Provide the [x, y] coordinate of the cell's center where the given text is located.  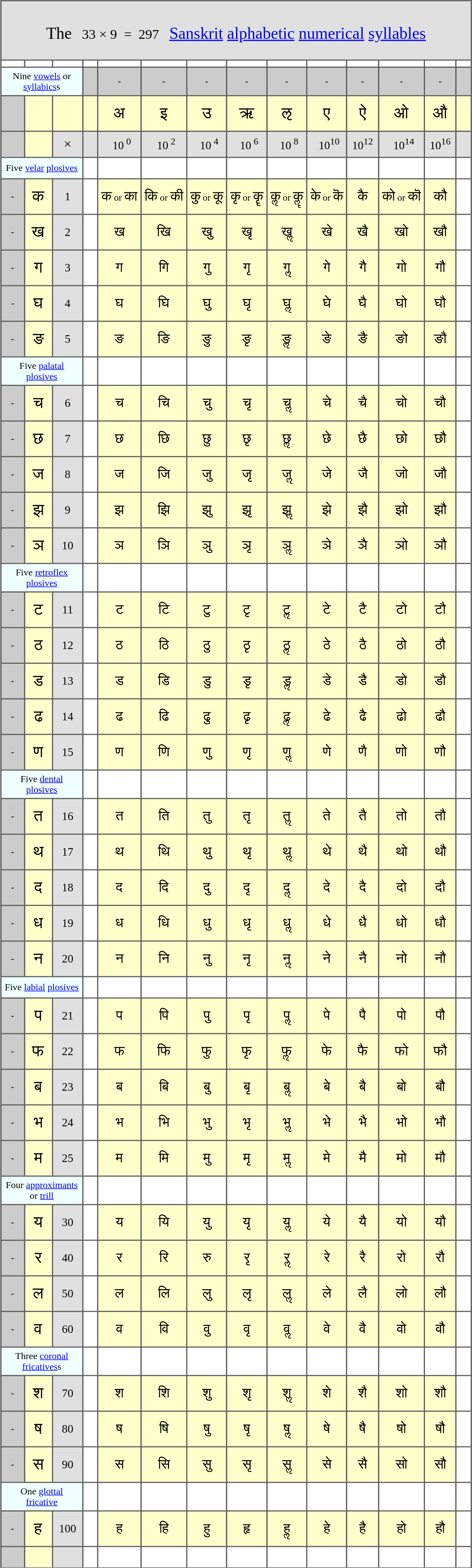
दौ [440, 887]
9 [68, 510]
ओ [402, 113]
ठु [207, 645]
लु [207, 1293]
डौ [440, 681]
घु [207, 303]
ले [327, 1293]
ति [164, 816]
ढु [207, 716]
धृ [247, 923]
धौ [440, 923]
ठौ [440, 645]
1 [68, 196]
तो [402, 816]
गि [164, 268]
धु [207, 923]
कु or कू [207, 196]
2 [68, 232]
भै [363, 1122]
भौ [440, 1122]
इ [164, 113]
धै [363, 923]
ठो [402, 645]
झु [207, 510]
णु [207, 752]
षौ [440, 1429]
धॢ [287, 923]
घॢ [287, 303]
ऐ [363, 113]
7 [68, 439]
रृ [247, 1258]
70 [68, 1393]
बे [327, 1087]
तु [207, 816]
ढो [402, 716]
10 4 [207, 144]
ङै [363, 339]
दॢ [287, 887]
छि [164, 439]
हो [402, 1528]
खै [363, 232]
Five dental plosives [42, 784]
पृ [247, 1016]
ढॢ [287, 716]
षु [207, 1429]
सृ [247, 1464]
थे [327, 852]
10 [68, 545]
णि [164, 752]
ञो [402, 545]
णृ [247, 752]
नौ [440, 959]
शॢ [287, 1393]
पौ [440, 1016]
पु [207, 1016]
घो [402, 303]
चु [207, 403]
16 [68, 816]
1012 [363, 144]
फै [363, 1051]
बि [164, 1087]
चै [363, 403]
फि [164, 1051]
दृ [247, 887]
1010 [327, 144]
गु [207, 268]
24 [68, 1122]
मॢ [287, 1158]
23 [68, 1087]
1014 [402, 144]
यॢ [287, 1222]
21 [68, 1016]
दो [402, 887]
ङो [402, 339]
षि [164, 1429]
जॢ [287, 474]
ङु [207, 339]
तॢ [287, 816]
उ [207, 113]
वु [207, 1329]
षो [402, 1429]
घौ [440, 303]
शै [363, 1393]
कौ [440, 196]
छे [327, 439]
खॢ [287, 232]
ङौ [440, 339]
खु [207, 232]
बु [207, 1087]
फे [327, 1051]
10 0 [119, 144]
गो [402, 268]
वो [402, 1329]
वे [327, 1329]
गे [327, 268]
11 [68, 609]
Five velar plosives [42, 168]
थु [207, 852]
17 [68, 852]
थि [164, 852]
ठॢ [287, 645]
सॢ [287, 1464]
षै [363, 1429]
लो [402, 1293]
तै [363, 816]
लै [363, 1293]
गॢ [287, 268]
Five palatal plosives [42, 371]
हॢ [287, 1528]
के or कॆ [327, 196]
झृ [247, 510]
छृ [247, 439]
× [68, 144]
यै [363, 1222]
दु [207, 887]
नो [402, 959]
छो [402, 439]
छॢ [287, 439]
अ [119, 113]
घृ [247, 303]
थो [402, 852]
ञि [164, 545]
णॢ [287, 752]
गै [363, 268]
ङॢ [287, 339]
90 [68, 1464]
ढृ [247, 716]
फृ [247, 1051]
बै [363, 1087]
5 [68, 339]
ञै [363, 545]
रौ [440, 1258]
बो [402, 1087]
कि or की [164, 196]
षे [327, 1429]
को or कॊ [402, 196]
झो [402, 510]
चे [327, 403]
नै [363, 959]
सो [402, 1464]
पै [363, 1016]
जौ [440, 474]
कै [363, 196]
पि [164, 1016]
हौ [440, 1528]
13 [68, 681]
भु [207, 1122]
दि [164, 887]
12 [68, 645]
डॢ [287, 681]
ञे [327, 545]
शे [327, 1393]
जो [402, 474]
शु [207, 1393]
यि [164, 1222]
18 [68, 887]
वृ [247, 1329]
दै [363, 887]
रै [363, 1258]
टृ [247, 609]
भॢ [287, 1122]
लॢ [287, 1293]
पे [327, 1016]
बॢ [287, 1087]
80 [68, 1429]
खौ [440, 232]
ठे [327, 645]
वौ [440, 1329]
पो [402, 1016]
ढे [327, 716]
फो [402, 1051]
ञौ [440, 545]
रु [207, 1258]
नॢ [287, 959]
तृ [247, 816]
दे [327, 887]
Three coronal fricativess [42, 1361]
ठृ [247, 645]
भि [164, 1122]
3 [68, 268]
धे [327, 923]
10 8 [287, 144]
ए [327, 113]
धि [164, 923]
ढि [164, 716]
भे [327, 1122]
कृ or कॄ [247, 196]
शृ [247, 1393]
चि [164, 403]
डे [327, 681]
जृ [247, 474]
60 [68, 1329]
नि [164, 959]
झॢ [287, 510]
सु [207, 1464]
डै [363, 681]
छौ [440, 439]
जु [207, 474]
टो [402, 609]
ञृ [247, 545]
हु [207, 1528]
थौ [440, 852]
Five retroflex plosives [42, 577]
शौ [440, 1393]
लृ [247, 1293]
चॢ [287, 403]
छु [207, 439]
झै [363, 510]
बृ [247, 1087]
वि [164, 1329]
डो [402, 681]
Four approximants or trill [42, 1190]
मु [207, 1158]
25 [68, 1158]
ये [327, 1222]
ऌ [287, 113]
यृ [247, 1222]
टौ [440, 609]
20 [68, 959]
ढै [363, 716]
लौ [440, 1293]
टै [363, 609]
डृ [247, 681]
शि [164, 1393]
4 [68, 303]
मि [164, 1158]
वॢ [287, 1329]
गृ [247, 268]
मृ [247, 1158]
फु [207, 1051]
धो [402, 923]
थृ [247, 852]
णे [327, 752]
फौ [440, 1051]
खि [164, 232]
झौ [440, 510]
सै [363, 1464]
शो [402, 1393]
ठै [363, 645]
बौ [440, 1087]
है [363, 1528]
जै [363, 474]
22 [68, 1051]
10 6 [247, 144]
औ [440, 113]
ङि [164, 339]
खो [402, 232]
ऋ [247, 113]
णो [402, 752]
घे [327, 303]
One glottal fricative [42, 1496]
णौ [440, 752]
चो [402, 403]
थॢ [287, 852]
ङृ [247, 339]
मे [327, 1158]
100 [68, 1528]
ने [327, 959]
रे [327, 1258]
वै [363, 1329]
जि [164, 474]
फॢ [287, 1051]
णै [363, 752]
50 [68, 1293]
नु [207, 959]
ञु [207, 545]
यु [207, 1222]
यो [402, 1222]
भो [402, 1122]
ते [327, 816]
मौ [440, 1158]
10 2 [164, 144]
ङे [327, 339]
लि [164, 1293]
नृ [247, 959]
19 [68, 923]
15 [68, 752]
यौ [440, 1222]
चृ [247, 403]
थै [363, 852]
सौ [440, 1464]
6 [68, 403]
खृ [247, 232]
Nine vowels or syllabicss [42, 81]
1016 [440, 144]
गौ [440, 268]
टि [164, 609]
टॢ [287, 609]
रॢ [287, 1258]
खे [327, 232]
कॢ or कॣ [287, 196]
रि [164, 1258]
झे [327, 510]
हृ [247, 1528]
जे [327, 474]
ढौ [440, 716]
षॢ [287, 1429]
डु [207, 681]
घि [164, 303]
टु [207, 609]
ञॢ [287, 545]
भृ [247, 1122]
सि [164, 1464]
रो [402, 1258]
ठि [164, 645]
The 33 × 9 = 297 Sanskrit alphabetic numerical syllables [236, 30]
छै [363, 439]
मै [363, 1158]
षृ [247, 1429]
झि [164, 510]
चौ [440, 403]
मो [402, 1158]
30 [68, 1222]
Five labial plosives [42, 987]
क [38, 196]
घै [363, 303]
40 [68, 1258]
पॢ [287, 1016]
क or का [119, 196]
से [327, 1464]
14 [68, 716]
तौ [440, 816]
टे [327, 609]
हे [327, 1528]
डि [164, 681]
हि [164, 1528]
8 [68, 474]
